Detect which cell encompasses the target text, then output its (X, Y) center coordinate. 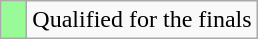
Qualified for the finals (142, 20)
